Return [x, y] of the center of cell containing provided text 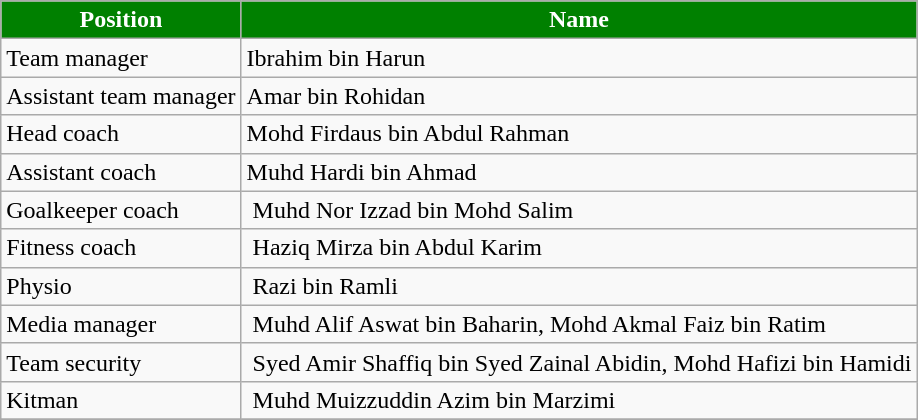
Syed Amir Shaffiq bin Syed Zainal Abidin, Mohd Hafizi bin Hamidi [579, 362]
Haziq Mirza bin Abdul Karim [579, 248]
Media manager [121, 324]
Muhd Nor Izzad bin Mohd Salim [579, 210]
Position [121, 20]
Amar bin Rohidan [579, 96]
Assistant team manager [121, 96]
Goalkeeper coach [121, 210]
Muhd Hardi bin Ahmad [579, 172]
Muhd Muizzuddin Azim bin Marzimi [579, 400]
Team security [121, 362]
Muhd Alif Aswat bin Baharin, Mohd Akmal Faiz bin Ratim [579, 324]
Name [579, 20]
Assistant coach [121, 172]
Head coach [121, 134]
Mohd Firdaus bin Abdul Rahman [579, 134]
Razi bin Ramli [579, 286]
Fitness coach [121, 248]
Physio [121, 286]
Kitman [121, 400]
Ibrahim bin Harun [579, 58]
Team manager [121, 58]
